Detect which cell encompasses the target text, then output its [X, Y] center coordinate. 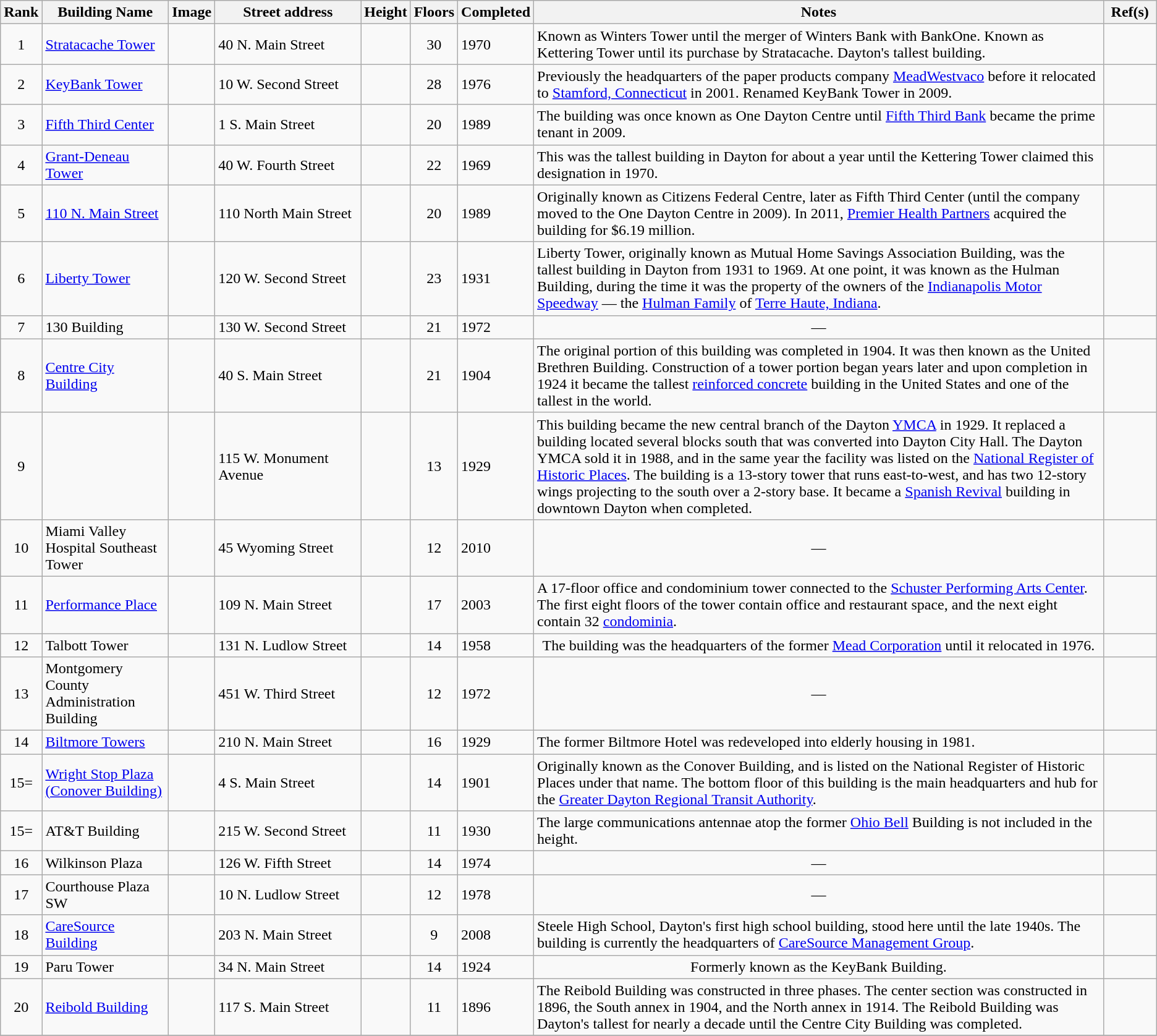
Notes [819, 12]
109 N. Main Street [288, 605]
1901 [496, 783]
10 N. Ludlow Street [288, 895]
Liberty Tower [105, 278]
23 [434, 278]
CareSource Building [105, 935]
1904 [496, 376]
KeyBank Tower [105, 84]
5 [21, 213]
Performance Place [105, 605]
130 Building [105, 327]
40 N. Main Street [288, 45]
215 W. Second Street [288, 831]
Street address [288, 12]
45 Wyoming Street [288, 548]
8 [21, 376]
Wright Stop Plaza (Conover Building) [105, 783]
Ref(s) [1130, 12]
The large communications antennae atop the former Ohio Bell Building is not included in the height. [819, 831]
Montgomery County Administration Building [105, 694]
1970 [496, 45]
Centre City Building [105, 376]
This was the tallest building in Dayton for about a year until the Kettering Tower claimed this designation in 1970. [819, 164]
22 [434, 164]
1978 [496, 895]
AT&T Building [105, 831]
40 S. Main Street [288, 376]
131 N. Ludlow Street [288, 645]
10 [21, 548]
Height [386, 12]
2003 [496, 605]
Talbott Tower [105, 645]
30 [434, 45]
130 W. Second Street [288, 327]
18 [21, 935]
3 [21, 125]
28 [434, 84]
2008 [496, 935]
451 W. Third Street [288, 694]
1931 [496, 278]
210 N. Main Street [288, 742]
1958 [496, 645]
Completed [496, 12]
110 North Main Street [288, 213]
126 W. Fifth Street [288, 863]
2 [21, 84]
Fifth Third Center [105, 125]
10 W. Second Street [288, 84]
Building Name [105, 12]
Formerly known as the KeyBank Building. [819, 967]
1969 [496, 164]
4 [21, 164]
Miami Valley Hospital Southeast Tower [105, 548]
Biltmore Towers [105, 742]
120 W. Second Street [288, 278]
6 [21, 278]
The building was the headquarters of the former Mead Corporation until it relocated in 1976. [819, 645]
1924 [496, 967]
40 W. Fourth Street [288, 164]
2010 [496, 548]
Grant-Deneau Tower [105, 164]
115 W. Monument Avenue [288, 466]
Wilkinson Plaza [105, 863]
117 S. Main Street [288, 1007]
1976 [496, 84]
1 S. Main Street [288, 125]
Courthouse Plaza SW [105, 895]
7 [21, 327]
Paru Tower [105, 967]
Reibold Building [105, 1007]
1930 [496, 831]
34 N. Main Street [288, 967]
110 N. Main Street [105, 213]
Rank [21, 12]
The building was once known as One Dayton Centre until Fifth Third Bank became the prime tenant in 2009. [819, 125]
The former Biltmore Hotel was redeveloped into elderly housing in 1981. [819, 742]
1974 [496, 863]
Stratacache Tower [105, 45]
19 [21, 967]
Floors [434, 12]
1896 [496, 1007]
Image [192, 12]
4 S. Main Street [288, 783]
203 N. Main Street [288, 935]
1 [21, 45]
